From the cell containing the given text, extract its center point as [X, Y] coordinate. 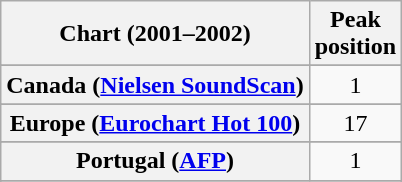
Europe (Eurochart Hot 100) [155, 123]
17 [355, 123]
Canada (Nielsen SoundScan) [155, 85]
Chart (2001–2002) [155, 34]
Portugal (AFP) [155, 161]
Peakposition [355, 34]
